Find where the given text appears and provide that cell's center as (X, Y) coordinate. 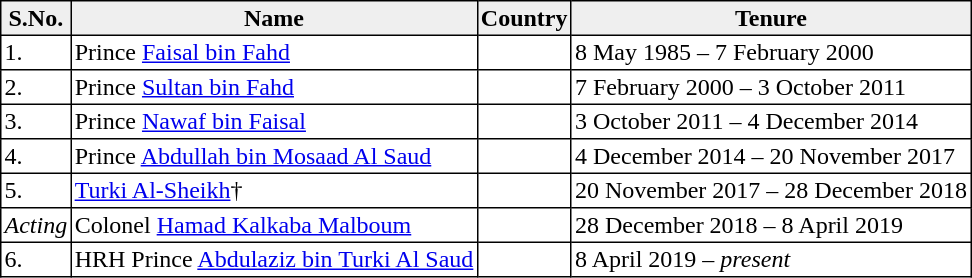
S.No. (36, 18)
20 November 2017 – 28 December 2018 (770, 190)
8 May 1985 – 7 February 2000 (770, 52)
6. (36, 259)
7 February 2000 – 3 October 2011 (770, 87)
Tenure (770, 18)
28 December 2018 – 8 April 2019 (770, 225)
5. (36, 190)
Colonel Hamad Kalkaba Malboum (274, 225)
Prince Nawaf bin Faisal (274, 121)
Prince Sultan bin Fahd (274, 87)
8 April 2019 – present (770, 259)
Country (524, 18)
HRH Prince Abdulaziz bin Turki Al Saud (274, 259)
3. (36, 121)
1. (36, 52)
3 October 2011 – 4 December 2014 (770, 121)
Prince Faisal bin Fahd (274, 52)
Name (274, 18)
4. (36, 156)
4 December 2014 – 20 November 2017 (770, 156)
Acting (36, 225)
2. (36, 87)
Turki Al-Sheikh† (274, 190)
Prince Abdullah bin Mosaad Al Saud (274, 156)
